Identify which cell holds the provided text, then report its (X, Y) central coordinate. 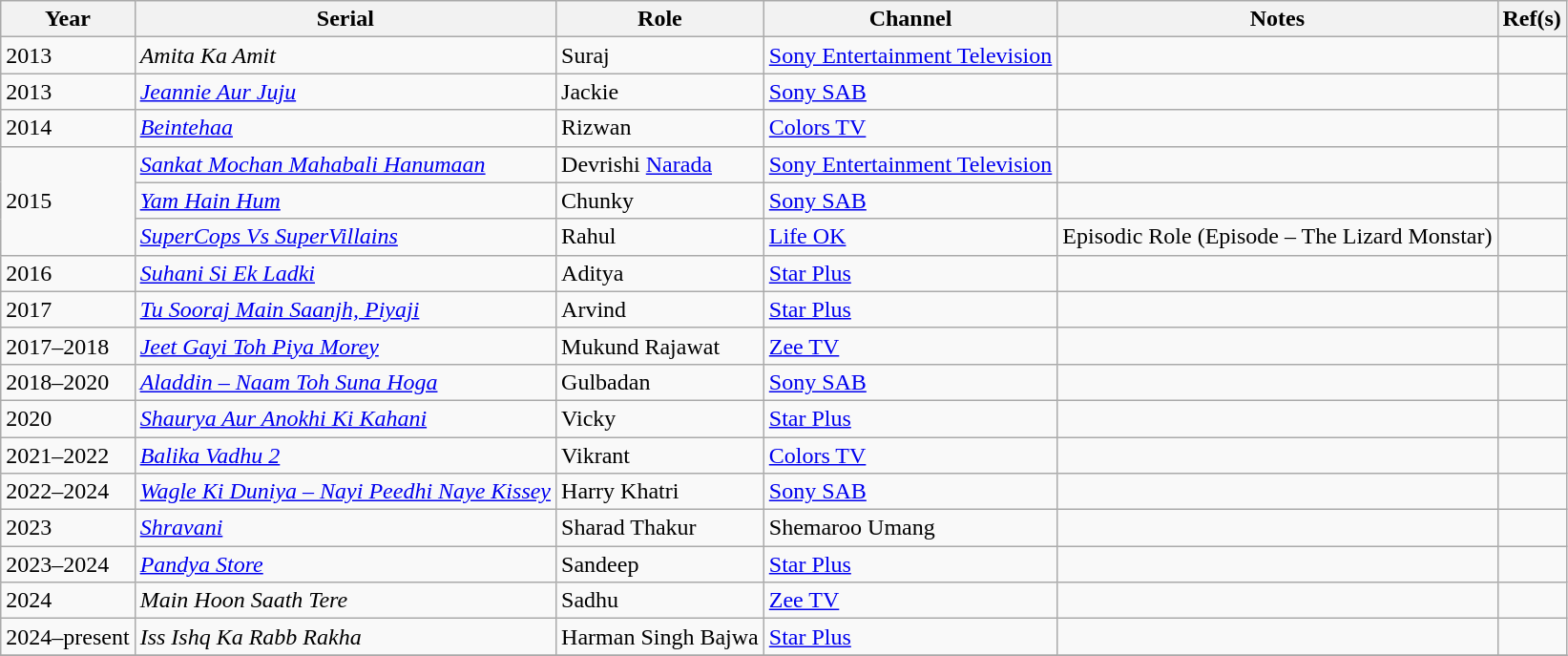
Amita Ka Amit (345, 55)
Arvind (660, 309)
2017 (68, 309)
Devrishi Narada (660, 164)
Harry Khatri (660, 492)
Beintehaa (345, 128)
Jeannie Aur Juju (345, 92)
SuperCops Vs SuperVillains (345, 237)
2014 (68, 128)
Yam Hain Hum (345, 201)
2024 (68, 601)
2017–2018 (68, 346)
2015 (68, 201)
Life OK (910, 237)
Aditya (660, 273)
Chunky (660, 201)
Shaurya Aur Anokhi Ki Kahani (345, 418)
Main Hoon Saath Tere (345, 601)
Episodic Role (Episode – The Lizard Monstar) (1277, 237)
Year (68, 19)
2023 (68, 528)
Pandya Store (345, 564)
Sadhu (660, 601)
2021–2022 (68, 455)
Rahul (660, 237)
Vicky (660, 418)
Shemaroo Umang (910, 528)
Vikrant (660, 455)
2024–present (68, 637)
Notes (1277, 19)
Tu Sooraj Main Saanjh, Piyaji (345, 309)
Gulbadan (660, 382)
Ref(s) (1532, 19)
2018–2020 (68, 382)
Suraj (660, 55)
Role (660, 19)
Aladdin – Naam Toh Suna Hoga (345, 382)
Wagle Ki Duniya – Nayi Peedhi Naye Kissey (345, 492)
Harman Singh Bajwa (660, 637)
2016 (68, 273)
Sharad Thakur (660, 528)
Iss Ishq Ka Rabb Rakha (345, 637)
Sandeep (660, 564)
Channel (910, 19)
Jeet Gayi Toh Piya Morey (345, 346)
Jackie (660, 92)
Suhani Si Ek Ladki (345, 273)
2022–2024 (68, 492)
Mukund Rajawat (660, 346)
Rizwan (660, 128)
2023–2024 (68, 564)
2020 (68, 418)
Shravani (345, 528)
Serial (345, 19)
Sankat Mochan Mahabali Hanumaan (345, 164)
Balika Vadhu 2 (345, 455)
